Return the [X, Y] coordinate for the center point of the cell that contains the specified text.  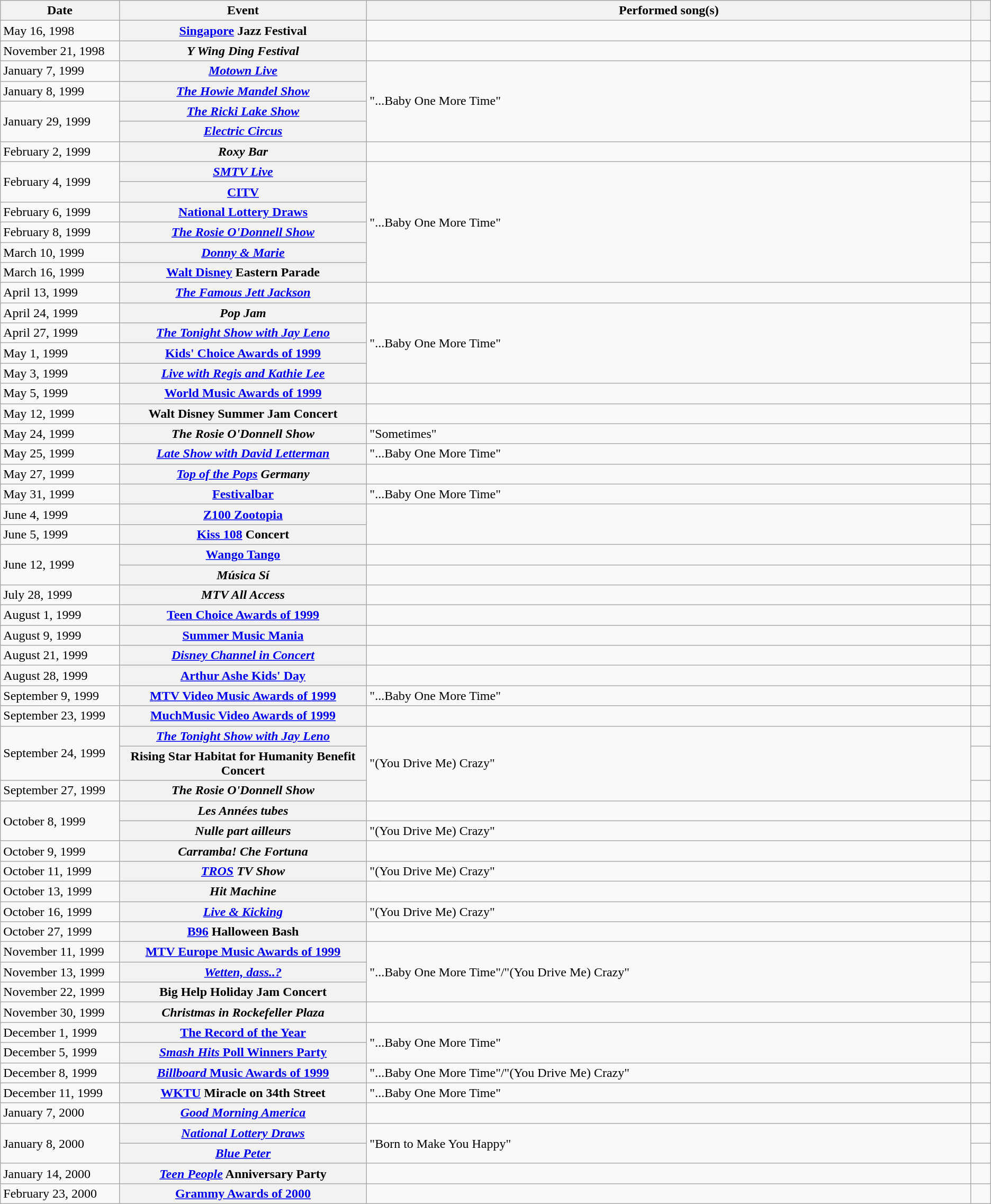
September 24, 1999 [60, 753]
TROS TV Show [243, 871]
January 14, 2000 [60, 1173]
January 8, 1999 [60, 91]
Pop Jam [243, 313]
May 25, 1999 [60, 454]
Motown Live [243, 71]
Roxy Bar [243, 151]
MTV Video Music Awards of 1999 [243, 696]
The Howie Mandel Show [243, 91]
Late Show with David Letterman [243, 454]
B96 Halloween Bash [243, 932]
Arthur Ashe Kids' Day [243, 676]
Les Années tubes [243, 811]
October 9, 1999 [60, 851]
December 8, 1999 [60, 1073]
Walt Disney Eastern Parade [243, 273]
Hit Machine [243, 891]
May 27, 1999 [60, 474]
The Record of the Year [243, 1032]
Wetten, dass..? [243, 972]
The Famous Jett Jackson [243, 293]
World Music Awards of 1999 [243, 393]
Rising Star Habitat for Humanity Benefit Concert [243, 763]
Electric Circus [243, 131]
Top of the Pops Germany [243, 474]
Teen Choice Awards of 1999 [243, 615]
February 8, 1999 [60, 232]
CITV [243, 192]
Kiss 108 Concert [243, 534]
October 16, 1999 [60, 911]
Event [243, 11]
February 23, 2000 [60, 1193]
January 7, 2000 [60, 1113]
Teen People Anniversary Party [243, 1173]
MTV All Access [243, 595]
May 3, 1999 [60, 373]
Good Morning America [243, 1113]
The Ricki Lake Show [243, 111]
April 27, 1999 [60, 333]
Carramba! Che Fortuna [243, 851]
Live with Regis and Kathie Lee [243, 373]
May 16, 1998 [60, 31]
March 10, 1999 [60, 253]
March 16, 1999 [60, 273]
November 13, 1999 [60, 972]
Big Help Holiday Jam Concert [243, 992]
"Born to Make You Happy" [669, 1143]
September 27, 1999 [60, 790]
Nulle part ailleurs [243, 831]
Festivalbar [243, 494]
October 8, 1999 [60, 821]
July 28, 1999 [60, 595]
WKTU Miracle on 34th Street [243, 1093]
Donny & Marie [243, 253]
Walt Disney Summer Jam Concert [243, 414]
August 1, 1999 [60, 615]
Z100 Zootopia [243, 514]
Música Sí [243, 574]
Wango Tango [243, 554]
MTV Europe Music Awards of 1999 [243, 952]
May 1, 1999 [60, 353]
October 27, 1999 [60, 932]
January 7, 1999 [60, 71]
Live & Kicking [243, 911]
August 28, 1999 [60, 676]
Grammy Awards of 2000 [243, 1193]
Performed song(s) [669, 11]
Kids' Choice Awards of 1999 [243, 353]
November 11, 1999 [60, 952]
Disney Channel in Concert [243, 655]
Summer Music Mania [243, 635]
November 30, 1999 [60, 1012]
Smash Hits Poll Winners Party [243, 1053]
SMTV Live [243, 172]
January 8, 2000 [60, 1143]
May 31, 1999 [60, 494]
April 24, 1999 [60, 313]
Date [60, 11]
August 21, 1999 [60, 655]
June 5, 1999 [60, 534]
April 13, 1999 [60, 293]
January 29, 1999 [60, 121]
November 22, 1999 [60, 992]
February 6, 1999 [60, 212]
October 13, 1999 [60, 891]
May 5, 1999 [60, 393]
Billboard Music Awards of 1999 [243, 1073]
June 12, 1999 [60, 564]
May 24, 1999 [60, 434]
December 5, 1999 [60, 1053]
Blue Peter [243, 1153]
MuchMusic Video Awards of 1999 [243, 716]
September 9, 1999 [60, 696]
Christmas in Rockefeller Plaza [243, 1012]
November 21, 1998 [60, 51]
August 9, 1999 [60, 635]
October 11, 1999 [60, 871]
February 4, 1999 [60, 182]
December 11, 1999 [60, 1093]
Singapore Jazz Festival [243, 31]
June 4, 1999 [60, 514]
December 1, 1999 [60, 1032]
February 2, 1999 [60, 151]
"Sometimes" [669, 434]
May 12, 1999 [60, 414]
September 23, 1999 [60, 716]
Y Wing Ding Festival [243, 51]
